Identify which cell holds the provided text, then report its (X, Y) central coordinate. 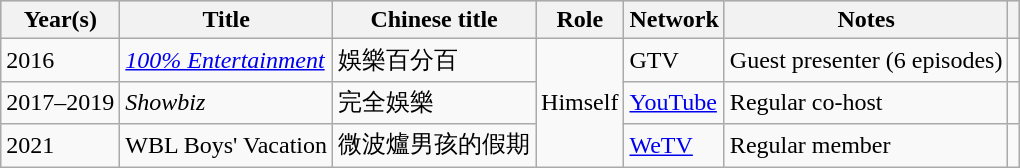
Regular member (866, 146)
Chinese title (434, 20)
WeTV (674, 146)
2021 (60, 146)
Role (580, 20)
2016 (60, 60)
微波爐男孩的假期 (434, 146)
100% Entertainment (226, 60)
WBL Boys' Vacation (226, 146)
Year(s) (60, 20)
Regular co-host (866, 102)
Notes (866, 20)
GTV (674, 60)
Title (226, 20)
YouTube (674, 102)
2017–2019 (60, 102)
完全娛樂 (434, 102)
Showbiz (226, 102)
娛樂百分百 (434, 60)
Guest presenter (6 episodes) (866, 60)
Himself (580, 103)
Network (674, 20)
